Pinpoint the cell where the given text exists, returning its [X, Y] midpoint coordinate. 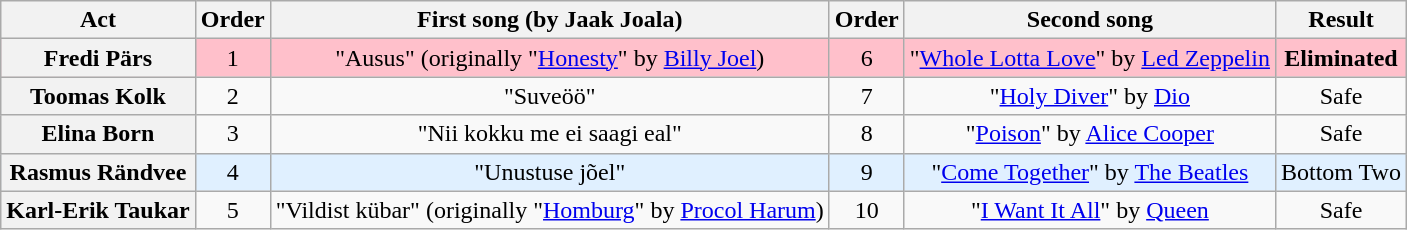
"Unustuse jõel" [550, 172]
5 [232, 210]
Result [1340, 20]
First song (by Jaak Joala) [550, 20]
"I Want It All" by Queen [1090, 210]
"Ausus" (originally "Honesty" by Billy Joel) [550, 58]
"Nii kokku me ei saagi eal" [550, 134]
Bottom Two [1340, 172]
Eliminated [1340, 58]
Act [98, 20]
Fredi Pärs [98, 58]
"Whole Lotta Love" by Led Zeppelin [1090, 58]
Elina Born [98, 134]
"Poison" by Alice Cooper [1090, 134]
Toomas Kolk [98, 96]
9 [866, 172]
7 [866, 96]
10 [866, 210]
"Come Together" by The Beatles [1090, 172]
4 [232, 172]
3 [232, 134]
8 [866, 134]
2 [232, 96]
"Suveöö" [550, 96]
"Holy Diver" by Dio [1090, 96]
"Vildist kübar" (originally "Homburg" by Procol Harum) [550, 210]
Karl-Erik Taukar [98, 210]
Second song [1090, 20]
6 [866, 58]
Rasmus Rändvee [98, 172]
1 [232, 58]
